Find where the given text appears and provide that cell's center as (X, Y) coordinate. 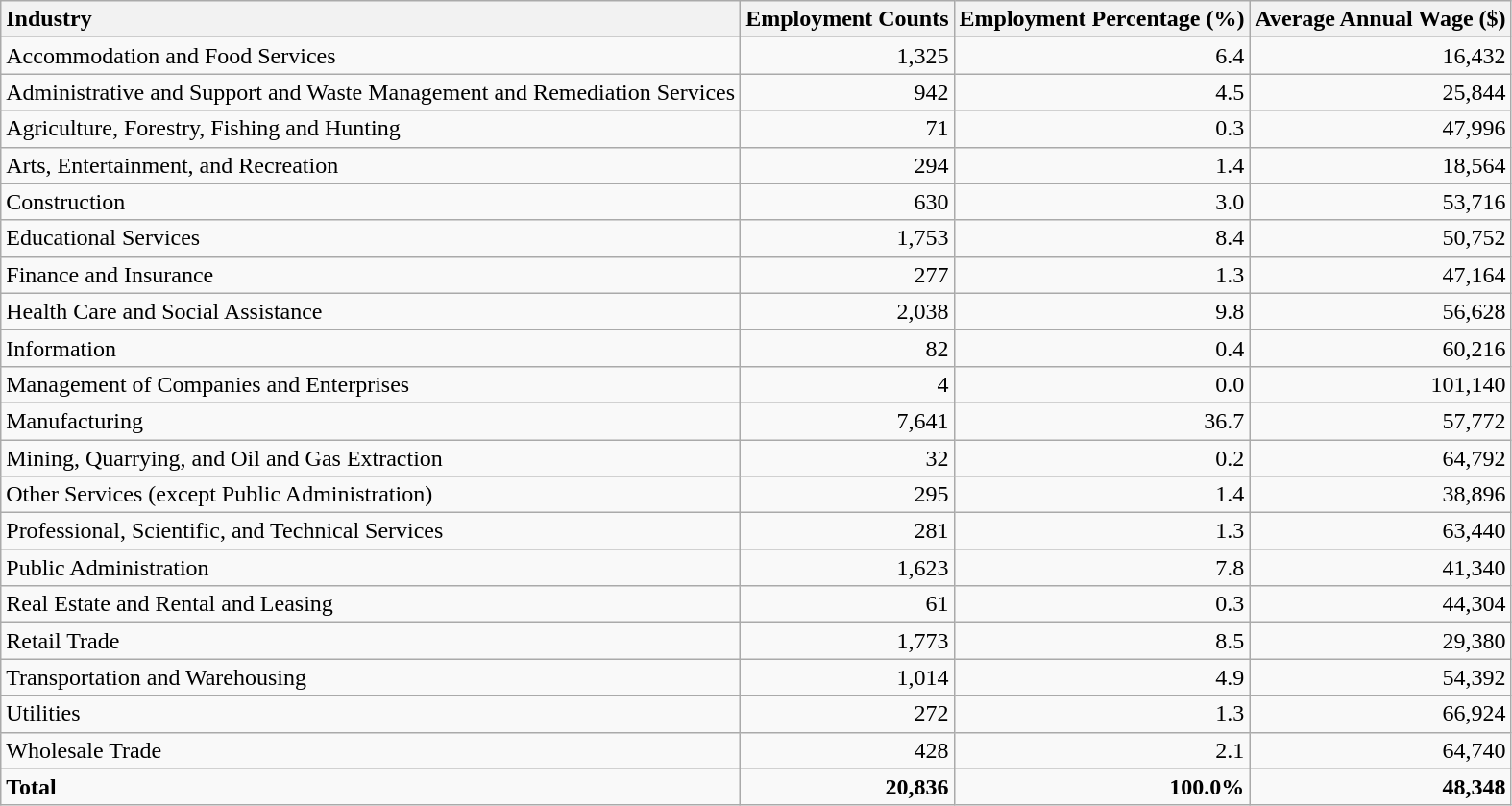
Industry (371, 19)
71 (847, 129)
277 (847, 275)
8.4 (1102, 238)
630 (847, 202)
Accommodation and Food Services (371, 56)
47,164 (1380, 275)
7,641 (847, 421)
Retail Trade (371, 641)
Other Services (except Public Administration) (371, 495)
428 (847, 750)
66,924 (1380, 714)
32 (847, 458)
16,432 (1380, 56)
Public Administration (371, 568)
57,772 (1380, 421)
100.0% (1102, 787)
2.1 (1102, 750)
54,392 (1380, 677)
Arts, Entertainment, and Recreation (371, 165)
281 (847, 531)
101,140 (1380, 384)
Manufacturing (371, 421)
1,773 (847, 641)
56,628 (1380, 311)
Finance and Insurance (371, 275)
63,440 (1380, 531)
41,340 (1380, 568)
Mining, Quarrying, and Oil and Gas Extraction (371, 458)
Health Care and Social Assistance (371, 311)
20,836 (847, 787)
2,038 (847, 311)
18,564 (1380, 165)
Administrative and Support and Waste Management and Remediation Services (371, 92)
25,844 (1380, 92)
942 (847, 92)
Educational Services (371, 238)
295 (847, 495)
7.8 (1102, 568)
50,752 (1380, 238)
61 (847, 604)
Transportation and Warehousing (371, 677)
8.5 (1102, 641)
0.4 (1102, 348)
6.4 (1102, 56)
47,996 (1380, 129)
Utilities (371, 714)
44,304 (1380, 604)
Wholesale Trade (371, 750)
Agriculture, Forestry, Fishing and Hunting (371, 129)
1,014 (847, 677)
4.9 (1102, 677)
48,348 (1380, 787)
9.8 (1102, 311)
38,896 (1380, 495)
Management of Companies and Enterprises (371, 384)
64,792 (1380, 458)
64,740 (1380, 750)
3.0 (1102, 202)
53,716 (1380, 202)
Average Annual Wage ($) (1380, 19)
Information (371, 348)
4.5 (1102, 92)
1,623 (847, 568)
294 (847, 165)
0.0 (1102, 384)
82 (847, 348)
272 (847, 714)
Real Estate and Rental and Leasing (371, 604)
60,216 (1380, 348)
Employment Percentage (%) (1102, 19)
4 (847, 384)
Professional, Scientific, and Technical Services (371, 531)
Total (371, 787)
29,380 (1380, 641)
1,753 (847, 238)
36.7 (1102, 421)
1,325 (847, 56)
Employment Counts (847, 19)
0.2 (1102, 458)
Construction (371, 202)
